For the text-containing cell, return its midpoint in (x, y) coordinate format. 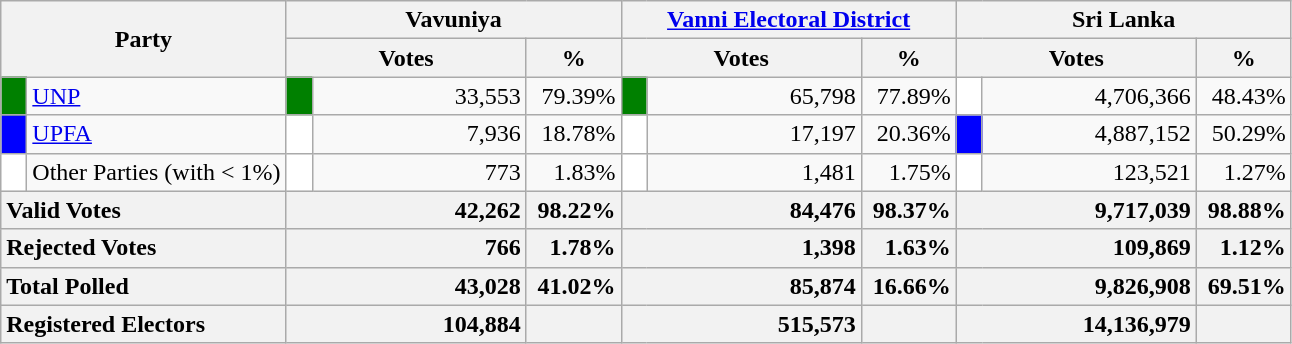
98.37% (908, 210)
1,398 (741, 248)
109,869 (1076, 248)
77.89% (908, 96)
48.43% (1244, 96)
Sri Lanka (1124, 20)
65,798 (754, 96)
1,481 (754, 172)
104,884 (406, 324)
41.02% (574, 286)
Party (144, 39)
Rejected Votes (144, 248)
79.39% (574, 96)
773 (419, 172)
Valid Votes (144, 210)
14,136,979 (1076, 324)
20.36% (908, 134)
4,706,366 (1089, 96)
1.75% (908, 172)
17,197 (754, 134)
1.78% (574, 248)
766 (406, 248)
42,262 (406, 210)
4,887,152 (1089, 134)
84,476 (741, 210)
69.51% (1244, 286)
1.12% (1244, 248)
Vanni Electoral District (788, 20)
98.88% (1244, 210)
Registered Electors (144, 324)
98.22% (574, 210)
16.66% (908, 286)
UPFA (156, 134)
Vavuniya (454, 20)
1.27% (1244, 172)
9,717,039 (1076, 210)
1.83% (574, 172)
Total Polled (144, 286)
43,028 (406, 286)
123,521 (1089, 172)
18.78% (574, 134)
UNP (156, 96)
85,874 (741, 286)
515,573 (741, 324)
33,553 (419, 96)
50.29% (1244, 134)
Other Parties (with < 1%) (156, 172)
7,936 (419, 134)
9,826,908 (1076, 286)
1.63% (908, 248)
